Determine the [X, Y] coordinate at the center of the cell enclosing the given text.  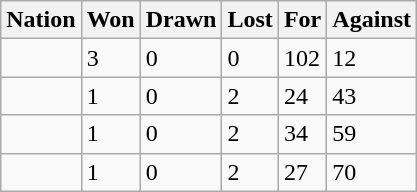
Won [110, 20]
Against [372, 20]
Drawn [181, 20]
24 [302, 96]
12 [372, 58]
43 [372, 96]
59 [372, 134]
3 [110, 58]
34 [302, 134]
For [302, 20]
102 [302, 58]
70 [372, 172]
Lost [250, 20]
Nation [41, 20]
27 [302, 172]
